Find where the given text appears and provide that cell's center as [X, Y] coordinate. 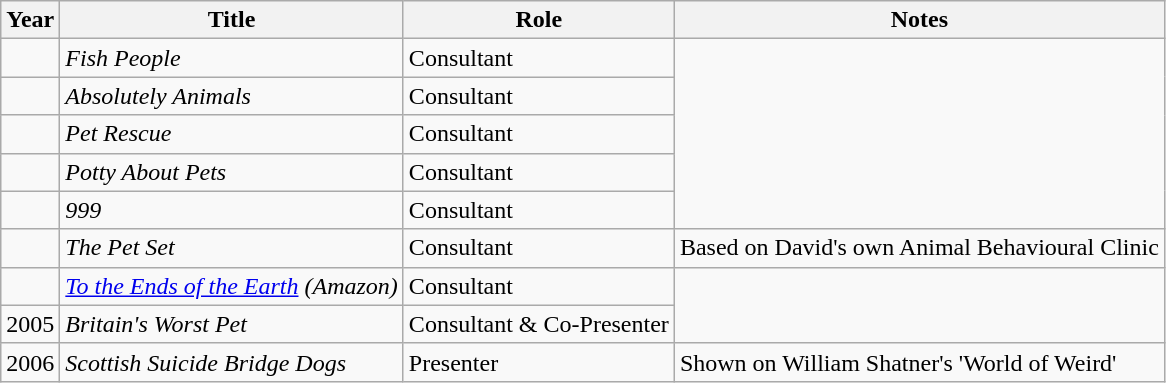
Consultant & Co-Presenter [538, 324]
Britain's Worst Pet [232, 324]
The Pet Set [232, 248]
Pet Rescue [232, 134]
To the Ends of the Earth (Amazon) [232, 286]
Fish People [232, 58]
Presenter [538, 362]
2005 [30, 324]
Potty About Pets [232, 172]
Year [30, 20]
Notes [919, 20]
Shown on William Shatner's 'World of Weird' [919, 362]
Absolutely Animals [232, 96]
Based on David's own Animal Behavioural Clinic [919, 248]
Role [538, 20]
Title [232, 20]
2006 [30, 362]
Scottish Suicide Bridge Dogs [232, 362]
999 [232, 210]
